Find where the given text appears and provide that cell's center as (x, y) coordinate. 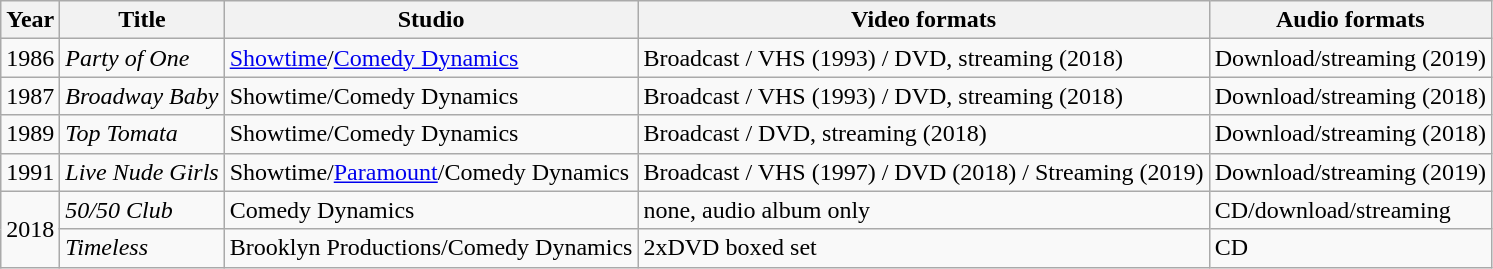
none, audio album only (924, 210)
Timeless (142, 248)
Studio (431, 20)
50/50 Club (142, 210)
Broadcast / VHS (1997) / DVD (2018) / Streaming (2019) (924, 172)
Brooklyn Productions/Comedy Dynamics (431, 248)
Showtime/Paramount/Comedy Dynamics (431, 172)
1987 (30, 96)
Audio formats (1350, 20)
Live Nude Girls (142, 172)
CD/download/streaming (1350, 210)
Year (30, 20)
Title (142, 20)
1989 (30, 134)
Top Tomata (142, 134)
Party of One (142, 58)
1986 (30, 58)
2xDVD boxed set (924, 248)
Comedy Dynamics (431, 210)
Video formats (924, 20)
Broadcast / DVD, streaming (2018) (924, 134)
1991 (30, 172)
CD (1350, 248)
Broadway Baby (142, 96)
2018 (30, 229)
